Search for the cell housing the specified text and yield its (x, y) center coordinate. 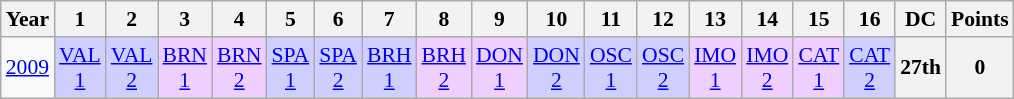
Points (980, 19)
Year (28, 19)
13 (715, 19)
2009 (28, 68)
IMO1 (715, 68)
16 (870, 19)
BRH2 (444, 68)
CAT1 (818, 68)
4 (240, 19)
DC (920, 19)
VAL1 (80, 68)
3 (186, 19)
5 (291, 19)
12 (663, 19)
6 (338, 19)
27th (920, 68)
CAT2 (870, 68)
14 (767, 19)
OSC1 (611, 68)
IMO2 (767, 68)
BRN2 (240, 68)
15 (818, 19)
11 (611, 19)
1 (80, 19)
BRN1 (186, 68)
7 (390, 19)
VAL2 (132, 68)
0 (980, 68)
OSC2 (663, 68)
SPA2 (338, 68)
SPA1 (291, 68)
9 (500, 19)
BRH1 (390, 68)
8 (444, 19)
DON2 (556, 68)
2 (132, 19)
DON1 (500, 68)
10 (556, 19)
